Return the (X, Y) coordinate for the center point of the cell that contains the specified text.  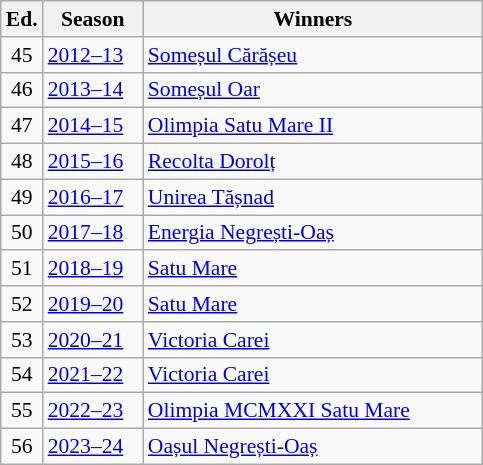
54 (22, 375)
2019–20 (93, 304)
Recolta Dorolț (313, 162)
45 (22, 55)
Oașul Negrești-Oaș (313, 447)
55 (22, 411)
52 (22, 304)
2016–17 (93, 197)
Season (93, 19)
56 (22, 447)
2022–23 (93, 411)
Winners (313, 19)
Energia Negrești-Oaș (313, 233)
48 (22, 162)
2015–16 (93, 162)
Olimpia MCMXXI Satu Mare (313, 411)
Ed. (22, 19)
Someșul Cărășeu (313, 55)
Olimpia Satu Mare II (313, 126)
Unirea Tășnad (313, 197)
51 (22, 269)
2020–21 (93, 340)
2017–18 (93, 233)
Someșul Oar (313, 90)
47 (22, 126)
2013–14 (93, 90)
53 (22, 340)
49 (22, 197)
2018–19 (93, 269)
46 (22, 90)
2021–22 (93, 375)
2014–15 (93, 126)
2023–24 (93, 447)
2012–13 (93, 55)
50 (22, 233)
